From the cell containing the given text, extract its center point as [x, y] coordinate. 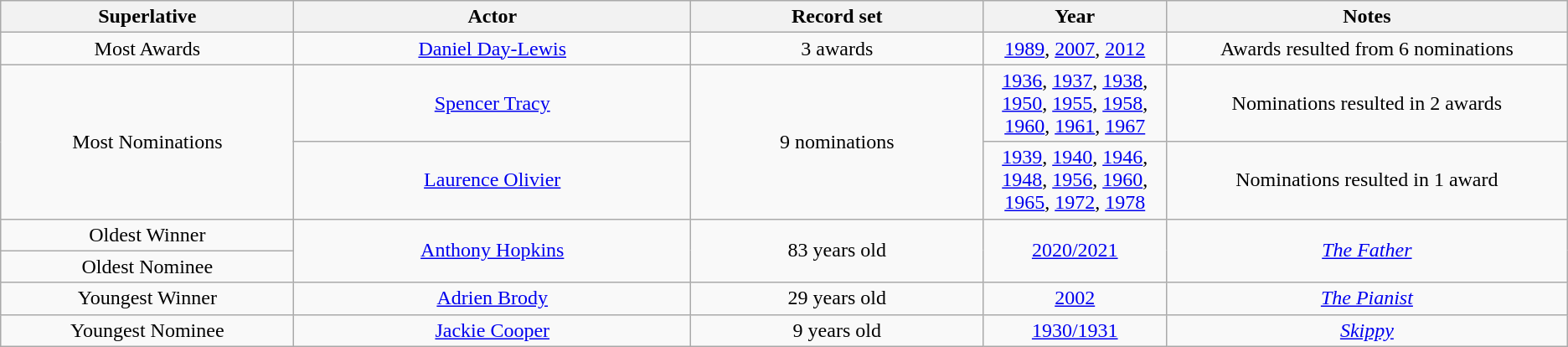
Year [1075, 17]
Skippy [1367, 330]
Adrien Brody [493, 298]
Jackie Cooper [493, 330]
Youngest Nominee [147, 330]
Laurence Olivier [493, 180]
Oldest Nominee [147, 267]
Superlative [147, 17]
Nominations resulted in 1 award [1367, 180]
Actor [493, 17]
Most Nominations [147, 142]
1936, 1937, 1938, 1950, 1955, 1958, 1960, 1961, 1967 [1075, 103]
Record set [838, 17]
The Father [1367, 251]
9 years old [838, 330]
Notes [1367, 17]
29 years old [838, 298]
Spencer Tracy [493, 103]
Most Awards [147, 49]
1939, 1940, 1946, 1948, 1956, 1960, 1965, 1972, 1978 [1075, 180]
Youngest Winner [147, 298]
Oldest Winner [147, 235]
1930/1931 [1075, 330]
1989, 2007, 2012 [1075, 49]
Nominations resulted in 2 awards [1367, 103]
Daniel Day-Lewis [493, 49]
9 nominations [838, 142]
2002 [1075, 298]
Awards resulted from 6 nominations [1367, 49]
The Pianist [1367, 298]
83 years old [838, 251]
Anthony Hopkins [493, 251]
3 awards [838, 49]
2020/2021 [1075, 251]
